From the cell containing the given text, extract its center point as [x, y] coordinate. 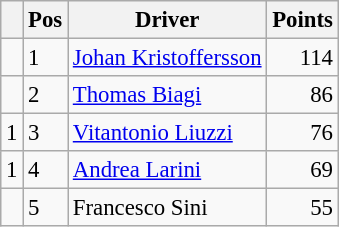
86 [302, 95]
76 [302, 133]
Driver [168, 20]
3 [46, 133]
4 [46, 170]
Francesco Sini [168, 208]
Thomas Biagi [168, 95]
5 [46, 208]
Points [302, 20]
Pos [46, 20]
Vitantonio Liuzzi [168, 133]
Andrea Larini [168, 170]
2 [46, 95]
69 [302, 170]
55 [302, 208]
114 [302, 58]
Johan Kristoffersson [168, 58]
